Search for the cell housing the specified text and yield its [X, Y] center coordinate. 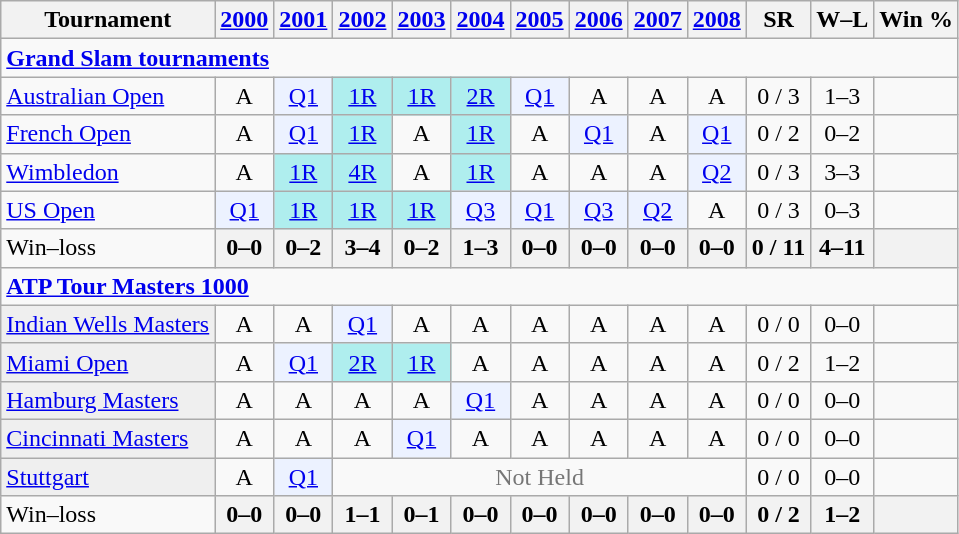
2008 [716, 20]
2004 [480, 20]
Cincinnati Masters [108, 438]
3–4 [362, 248]
0–1 [422, 515]
Indian Wells Masters [108, 324]
1–1 [362, 515]
Tournament [108, 20]
US Open [108, 210]
0–3 [842, 210]
2003 [422, 20]
2007 [658, 20]
2001 [304, 20]
2000 [244, 20]
Miami Open [108, 362]
Wimbledon [108, 172]
0 / 11 [778, 248]
3–3 [842, 172]
2005 [540, 20]
Win % [916, 20]
W–L [842, 20]
Australian Open [108, 96]
Hamburg Masters [108, 400]
4–11 [842, 248]
2006 [598, 20]
2002 [362, 20]
Grand Slam tournaments [480, 58]
French Open [108, 134]
Not Held [540, 477]
Stuttgart [108, 477]
4R [362, 172]
SR [778, 20]
ATP Tour Masters 1000 [480, 286]
